Pinpoint the cell where the given text exists, returning its [x, y] midpoint coordinate. 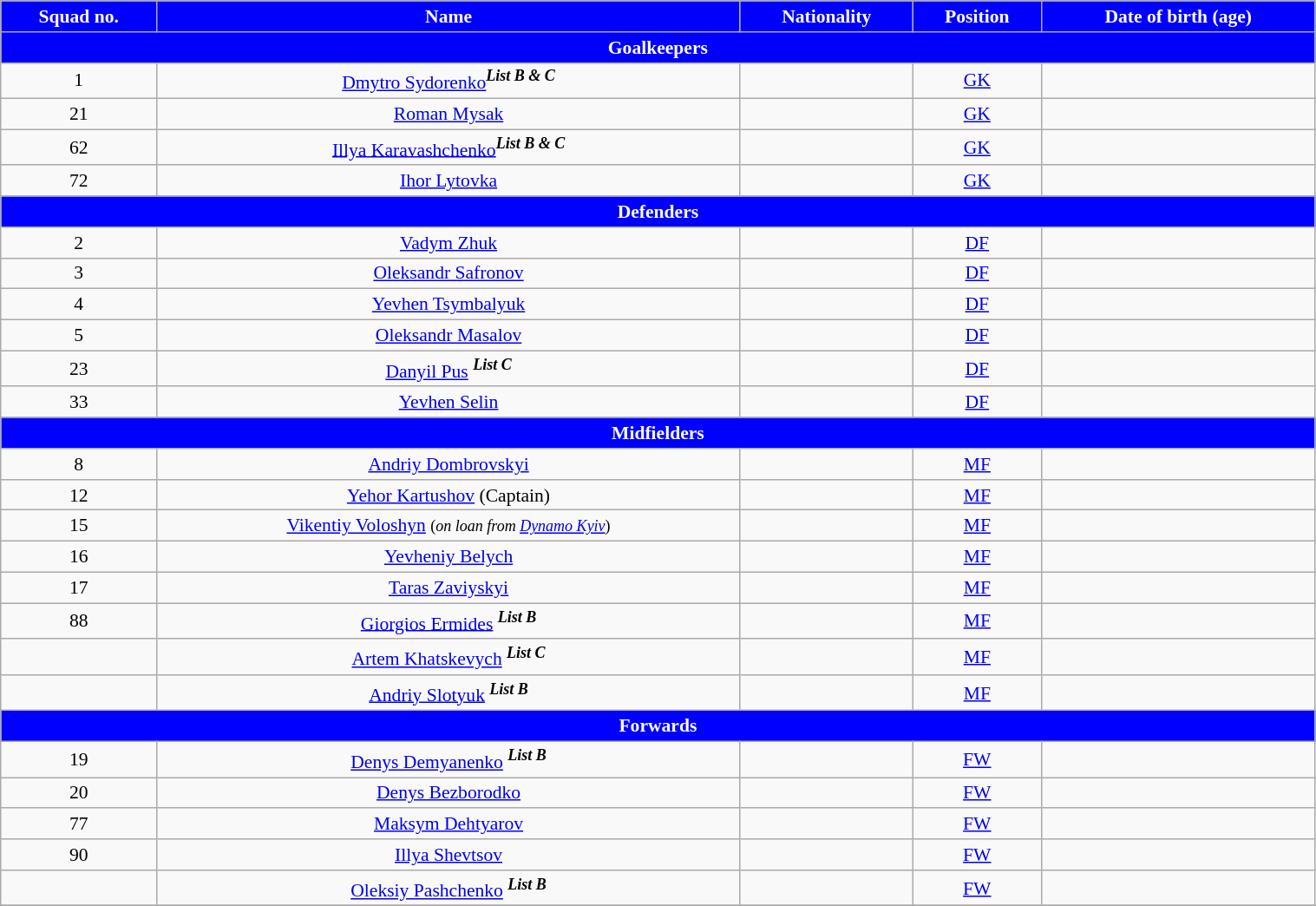
Midfielders [658, 433]
Illya Shevtsov [449, 855]
21 [79, 115]
Ihor Lytovka [449, 181]
Danyil Pus List C [449, 368]
12 [79, 496]
Yevhen Selin [449, 403]
72 [79, 181]
Denys Bezborodko [449, 793]
15 [79, 526]
Giorgios Ermides List B [449, 621]
20 [79, 793]
23 [79, 368]
8 [79, 464]
Date of birth (age) [1178, 16]
Andriy Dombrovskyi [449, 464]
Defenders [658, 212]
19 [79, 760]
Andriy Slotyuk List B [449, 693]
3 [79, 274]
16 [79, 557]
62 [79, 148]
Position [977, 16]
Yevheniy Belych [449, 557]
Oleksiy Pashchenko List B [449, 889]
Maksym Dehtyarov [449, 824]
33 [79, 403]
Oleksandr Masalov [449, 336]
Yevhen Tsymbalyuk [449, 305]
Taras Zaviyskyi [449, 588]
Goalkeepers [658, 48]
Name [449, 16]
Oleksandr Safronov [449, 274]
90 [79, 855]
4 [79, 305]
Roman Mysak [449, 115]
Yehor Kartushov (Captain) [449, 496]
77 [79, 824]
Nationality [826, 16]
Forwards [658, 726]
17 [79, 588]
2 [79, 243]
Vikentiy Voloshyn (on loan from Dynamo Kyiv) [449, 526]
Vadym Zhuk [449, 243]
88 [79, 621]
1 [79, 80]
Dmytro SydorenkoList B & C [449, 80]
Denys Demyanenko List B [449, 760]
Illya KaravashchenkoList B & C [449, 148]
Squad no. [79, 16]
Artem Khatskevych List C [449, 656]
5 [79, 336]
